Find where the given text appears and provide that cell's center as (x, y) coordinate. 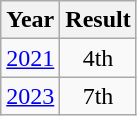
7th (98, 96)
Year (30, 20)
2021 (30, 58)
4th (98, 58)
Result (98, 20)
2023 (30, 96)
